Provide the [x, y] coordinate of the cell's center where the given text is located.  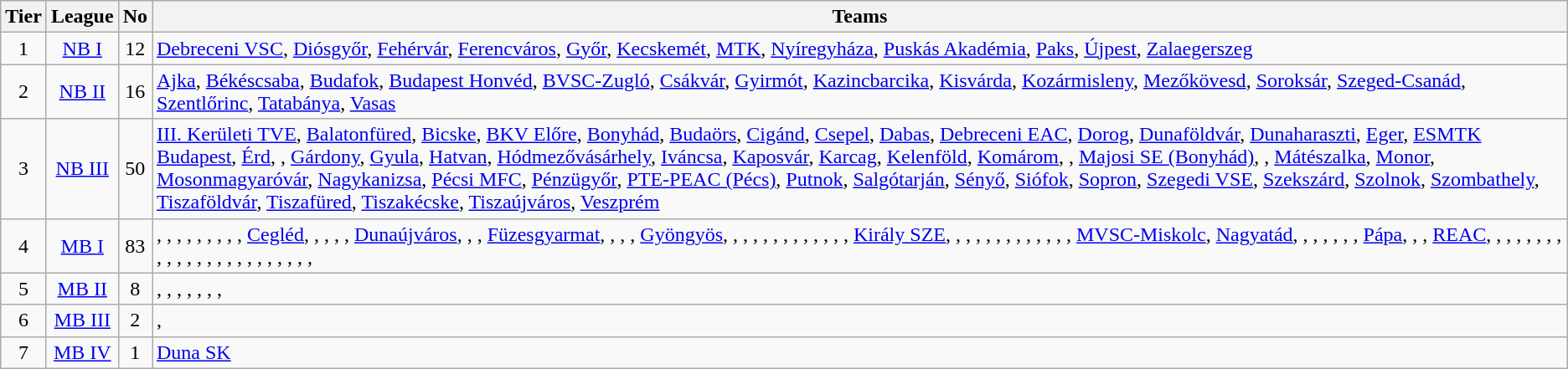
No [135, 17]
12 [135, 49]
83 [135, 246]
8 [135, 289]
4 [23, 246]
7 [23, 352]
MB IV [82, 352]
MB II [82, 289]
50 [135, 169]
MB III [82, 320]
Duna SK [860, 352]
Tier [23, 17]
, , , , , , , [860, 289]
, [860, 320]
16 [135, 92]
6 [23, 320]
NB II [82, 92]
NB III [82, 169]
5 [23, 289]
NB I [82, 49]
Teams [860, 17]
3 [23, 169]
League [82, 17]
MB I [82, 246]
Debreceni VSC, Diósgyőr, Fehérvár, Ferencváros, Győr, Kecskemét, MTK, Nyíregyháza, Puskás Akadémia, Paks, Újpest, Zalaegerszeg [860, 49]
